Capture the cell that displays the provided text and extract its (X, Y) central coordinate. 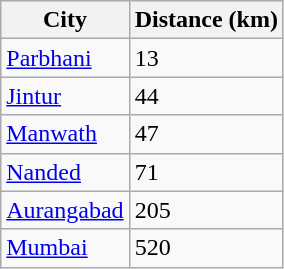
71 (206, 172)
47 (206, 134)
13 (206, 58)
Jintur (65, 96)
Aurangabad (65, 210)
520 (206, 248)
205 (206, 210)
City (65, 20)
Manwath (65, 134)
Mumbai (65, 248)
Distance (km) (206, 20)
Nanded (65, 172)
Parbhani (65, 58)
44 (206, 96)
